Find where the given text appears and provide that cell's center as [X, Y] coordinate. 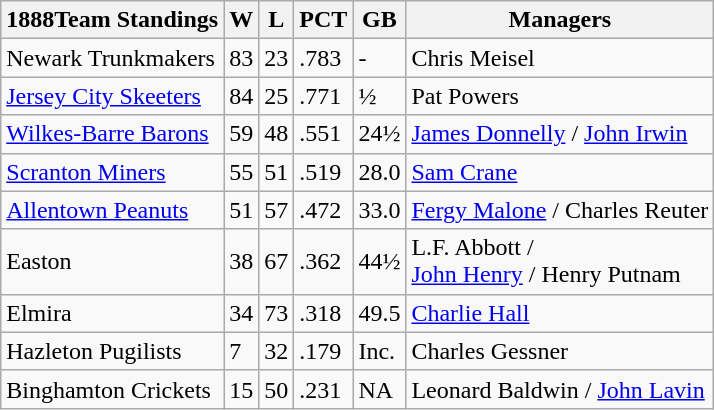
Managers [560, 20]
28.0 [380, 172]
.362 [324, 262]
1888Team Standings [112, 20]
Jersey City Skeeters [112, 96]
Inc. [380, 351]
Leonard Baldwin / John Lavin [560, 389]
.231 [324, 389]
38 [242, 262]
Charlie Hall [560, 313]
49.5 [380, 313]
.551 [324, 134]
.472 [324, 210]
34 [242, 313]
NA [380, 389]
L [276, 20]
Wilkes-Barre Barons [112, 134]
.318 [324, 313]
48 [276, 134]
32 [276, 351]
Sam Crane [560, 172]
.771 [324, 96]
.783 [324, 58]
55 [242, 172]
57 [276, 210]
Hazleton Pugilists [112, 351]
23 [276, 58]
24½ [380, 134]
Scranton Miners [112, 172]
Elmira [112, 313]
Chris Meisel [560, 58]
84 [242, 96]
83 [242, 58]
Allentown Peanuts [112, 210]
James Donnelly / John Irwin [560, 134]
7 [242, 351]
Charles Gessner [560, 351]
PCT [324, 20]
59 [242, 134]
Newark Trunkmakers [112, 58]
.519 [324, 172]
Pat Powers [560, 96]
W [242, 20]
33.0 [380, 210]
73 [276, 313]
GB [380, 20]
- [380, 58]
15 [242, 389]
Easton [112, 262]
.179 [324, 351]
Binghamton Crickets [112, 389]
44½ [380, 262]
67 [276, 262]
50 [276, 389]
Fergy Malone / Charles Reuter [560, 210]
½ [380, 96]
25 [276, 96]
L.F. Abbott / John Henry / Henry Putnam [560, 262]
